Return (x, y) of the center of cell containing provided text 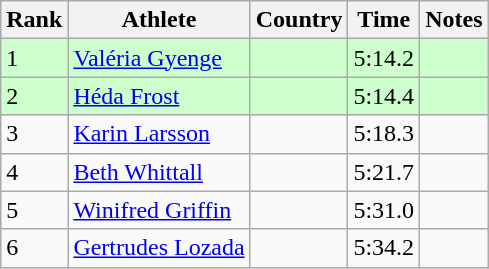
Athlete (159, 20)
2 (34, 96)
5:34.2 (384, 248)
Rank (34, 20)
6 (34, 248)
5:31.0 (384, 210)
5:14.2 (384, 58)
Country (299, 20)
5:21.7 (384, 172)
Karin Larsson (159, 134)
Valéria Gyenge (159, 58)
1 (34, 58)
4 (34, 172)
5:14.4 (384, 96)
Winifred Griffin (159, 210)
Notes (454, 20)
5 (34, 210)
Beth Whittall (159, 172)
5:18.3 (384, 134)
Gertrudes Lozada (159, 248)
Héda Frost (159, 96)
3 (34, 134)
Time (384, 20)
